Extract the [X, Y] coordinate from the center of the cell holding the provided text.  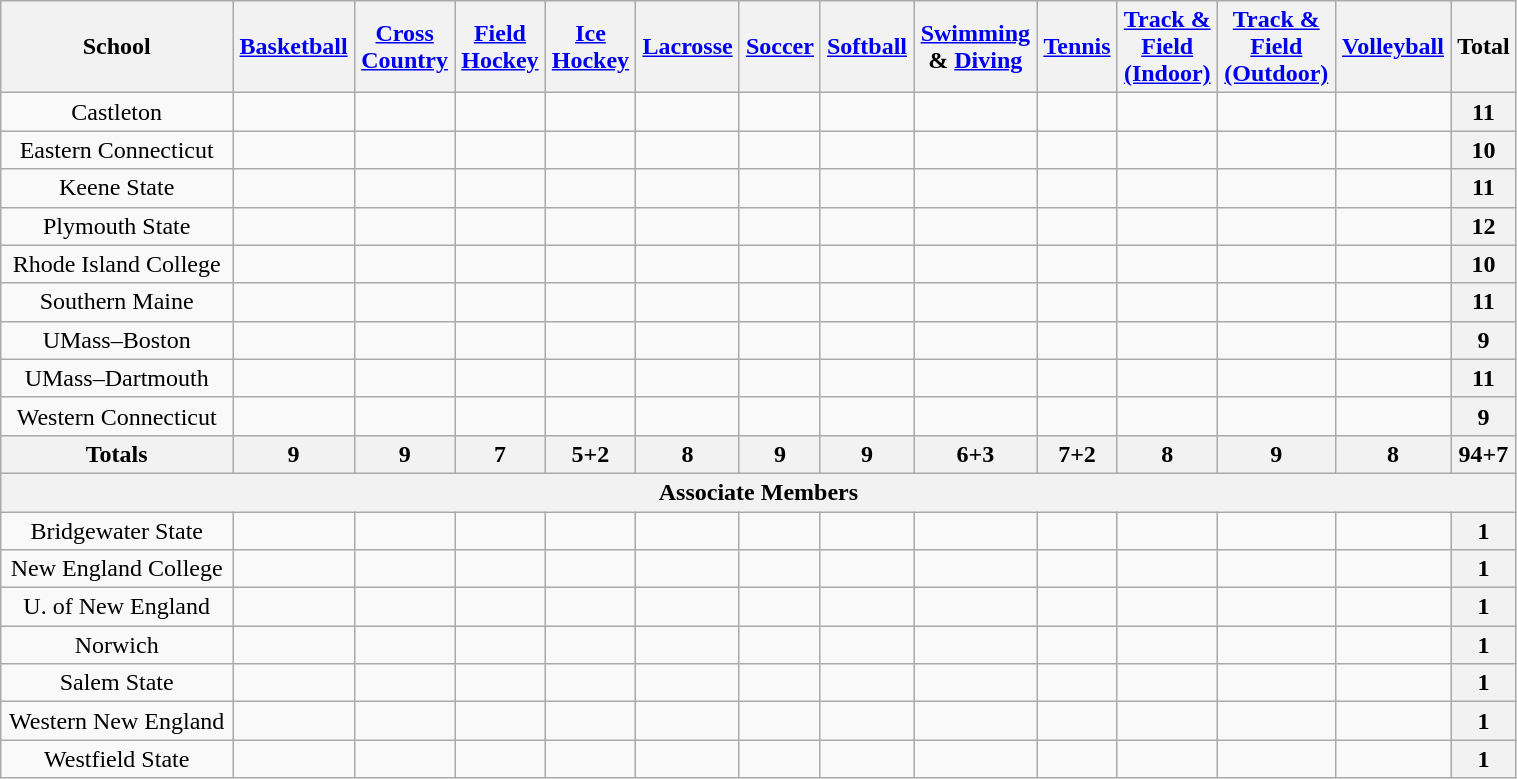
Rhode Island College [117, 264]
Soccer [780, 47]
Totals [117, 454]
IceHockey [590, 47]
Softball [866, 47]
Norwich [117, 645]
Eastern Connecticut [117, 150]
Western Connecticut [117, 416]
Volleyball [1393, 47]
12 [1484, 226]
Westfield State [117, 759]
FieldHockey [500, 47]
CrossCountry [405, 47]
Southern Maine [117, 302]
Total [1484, 47]
Lacrosse [688, 47]
Plymouth State [117, 226]
Tennis [1077, 47]
Castleton [117, 112]
U. of New England [117, 607]
UMass–Dartmouth [117, 378]
UMass–Boston [117, 340]
Track &Field(Indoor) [1167, 47]
94+7 [1484, 454]
Basketball [294, 47]
Associate Members [758, 492]
Salem State [117, 683]
Swimming& Diving [976, 47]
School [117, 47]
7 [500, 454]
Western New England [117, 721]
5+2 [590, 454]
New England College [117, 569]
7+2 [1077, 454]
Keene State [117, 188]
Bridgewater State [117, 531]
6+3 [976, 454]
Track &Field(Outdoor) [1276, 47]
